Capture the cell that displays the provided text and extract its [x, y] central coordinate. 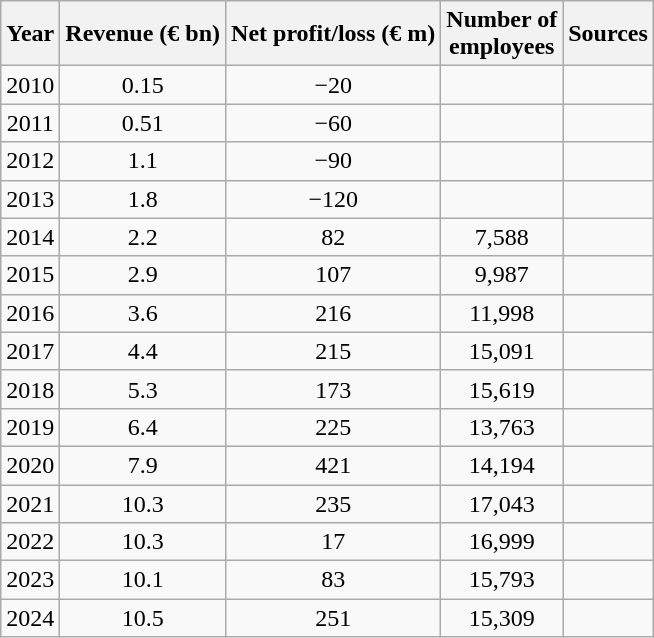
2023 [30, 580]
Revenue (€ bn) [143, 34]
107 [334, 275]
17 [334, 542]
3.6 [143, 313]
11,998 [502, 313]
2014 [30, 237]
2012 [30, 161]
235 [334, 503]
173 [334, 389]
Number ofemployees [502, 34]
0.15 [143, 85]
82 [334, 237]
215 [334, 351]
7,588 [502, 237]
225 [334, 427]
10.5 [143, 618]
Sources [608, 34]
15,091 [502, 351]
2020 [30, 465]
1.1 [143, 161]
2019 [30, 427]
2010 [30, 85]
2.9 [143, 275]
15,309 [502, 618]
Year [30, 34]
17,043 [502, 503]
2018 [30, 389]
13,763 [502, 427]
−120 [334, 199]
16,999 [502, 542]
15,619 [502, 389]
2024 [30, 618]
−60 [334, 123]
2.2 [143, 237]
1.8 [143, 199]
6.4 [143, 427]
421 [334, 465]
2011 [30, 123]
216 [334, 313]
−90 [334, 161]
−20 [334, 85]
Net profit/loss (€ m) [334, 34]
5.3 [143, 389]
83 [334, 580]
2022 [30, 542]
10.1 [143, 580]
14,194 [502, 465]
9,987 [502, 275]
2015 [30, 275]
251 [334, 618]
0.51 [143, 123]
7.9 [143, 465]
2013 [30, 199]
2021 [30, 503]
2016 [30, 313]
4.4 [143, 351]
2017 [30, 351]
15,793 [502, 580]
